Identify which cell holds the provided text, then report its [X, Y] central coordinate. 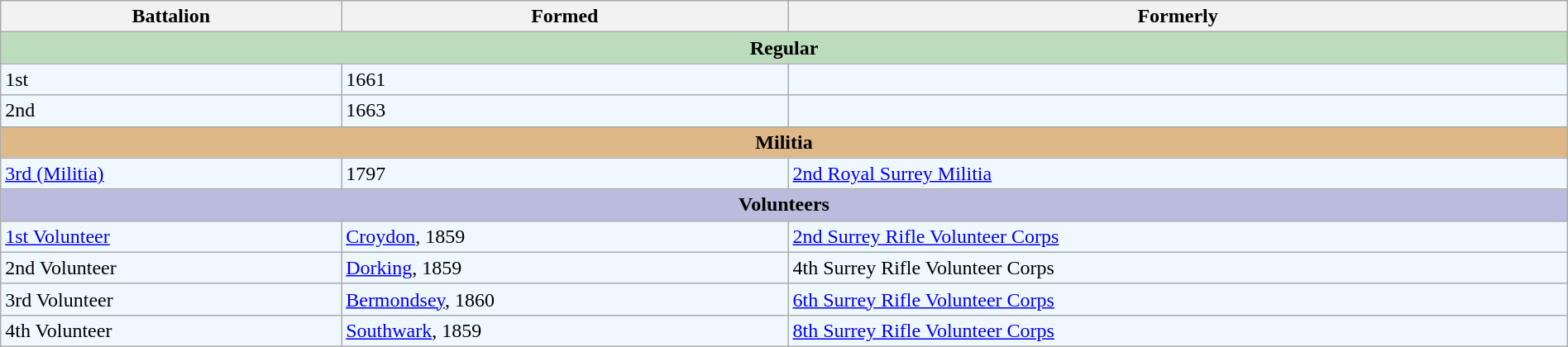
3rd Volunteer [171, 299]
1663 [565, 111]
3rd (Militia) [171, 173]
4th Volunteer [171, 330]
Bermondsey, 1860 [565, 299]
2nd Volunteer [171, 268]
1661 [565, 79]
6th Surrey Rifle Volunteer Corps [1178, 299]
2nd [171, 111]
Southwark, 1859 [565, 330]
1st Volunteer [171, 236]
Formerly [1178, 17]
1797 [565, 173]
Dorking, 1859 [565, 268]
1st [171, 79]
Militia [784, 142]
Battalion [171, 17]
2nd Surrey Rifle Volunteer Corps [1178, 236]
Formed [565, 17]
Volunteers [784, 205]
8th Surrey Rifle Volunteer Corps [1178, 330]
2nd Royal Surrey Militia [1178, 173]
4th Surrey Rifle Volunteer Corps [1178, 268]
Regular [784, 48]
Croydon, 1859 [565, 236]
